Detect which cell encompasses the target text, then output its [X, Y] center coordinate. 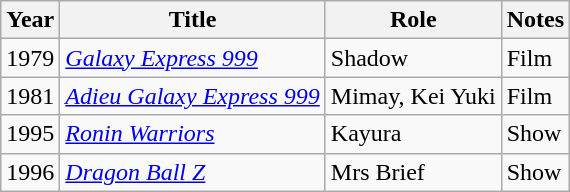
Shadow [413, 58]
Kayura [413, 134]
Ronin Warriors [192, 134]
Galaxy Express 999 [192, 58]
1996 [30, 172]
Title [192, 20]
Dragon Ball Z [192, 172]
1981 [30, 96]
Notes [535, 20]
Adieu Galaxy Express 999 [192, 96]
Mrs Brief [413, 172]
Mimay, Kei Yuki [413, 96]
1979 [30, 58]
1995 [30, 134]
Year [30, 20]
Role [413, 20]
